Locate the cell with the specified text and output its [X, Y] center coordinate. 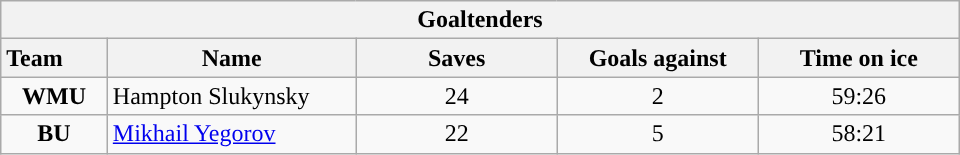
Time on ice [858, 58]
Hampton Slukynsky [232, 96]
Goals against [658, 58]
59:26 [858, 96]
BU [54, 134]
Goaltenders [480, 20]
24 [456, 96]
22 [456, 134]
5 [658, 134]
Name [232, 58]
Saves [456, 58]
58:21 [858, 134]
Team [54, 58]
WMU [54, 96]
2 [658, 96]
Mikhail Yegorov [232, 134]
